Find where the given text appears and provide that cell's center as (X, Y) coordinate. 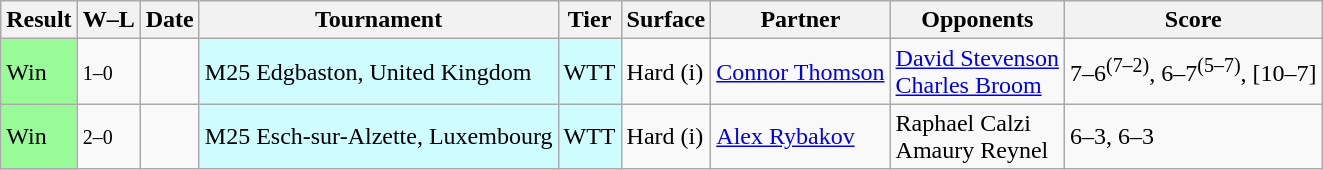
Surface (666, 20)
2–0 (108, 136)
Tier (590, 20)
Raphael Calzi Amaury Reynel (977, 136)
Connor Thomson (800, 72)
Alex Rybakov (800, 136)
7–6(7–2), 6–7(5–7), [10–7] (1193, 72)
M25 Esch-sur-Alzette, Luxembourg (378, 136)
Score (1193, 20)
W–L (108, 20)
Tournament (378, 20)
Partner (800, 20)
6–3, 6–3 (1193, 136)
David Stevenson Charles Broom (977, 72)
Result (39, 20)
1–0 (108, 72)
M25 Edgbaston, United Kingdom (378, 72)
Opponents (977, 20)
Date (170, 20)
